Search for the cell housing the specified text and yield its (x, y) center coordinate. 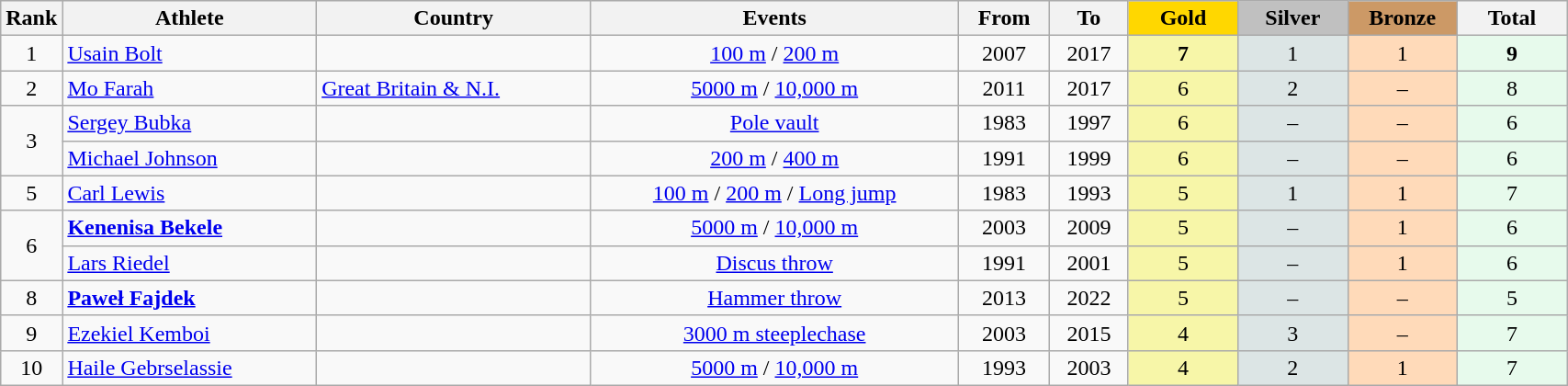
3000 m steeplechase (775, 333)
2015 (1089, 333)
Great Britain & N.I. (454, 88)
Lars Riedel (189, 263)
Kenenisa Bekele (189, 228)
1997 (1089, 123)
Country (454, 18)
100 m / 200 m (775, 53)
2013 (1005, 298)
1999 (1089, 158)
Mo Farah (189, 88)
Athlete (189, 18)
2007 (1005, 53)
Discus throw (775, 263)
Gold (1183, 18)
Pole vault (775, 123)
From (1005, 18)
Ezekiel Kemboi (189, 333)
Paweł Fajdek (189, 298)
Sergey Bubka (189, 123)
200 m / 400 m (775, 158)
Haile Gebrselassie (189, 368)
10 (31, 368)
2022 (1089, 298)
To (1089, 18)
2001 (1089, 263)
Usain Bolt (189, 53)
Hammer throw (775, 298)
2011 (1005, 88)
2009 (1089, 228)
100 m / 200 m / Long jump (775, 193)
Carl Lewis (189, 193)
Michael Johnson (189, 158)
Silver (1293, 18)
Rank (31, 18)
Events (775, 18)
Bronze (1402, 18)
Total (1512, 18)
